Detect which cell encompasses the target text, then output its (x, y) center coordinate. 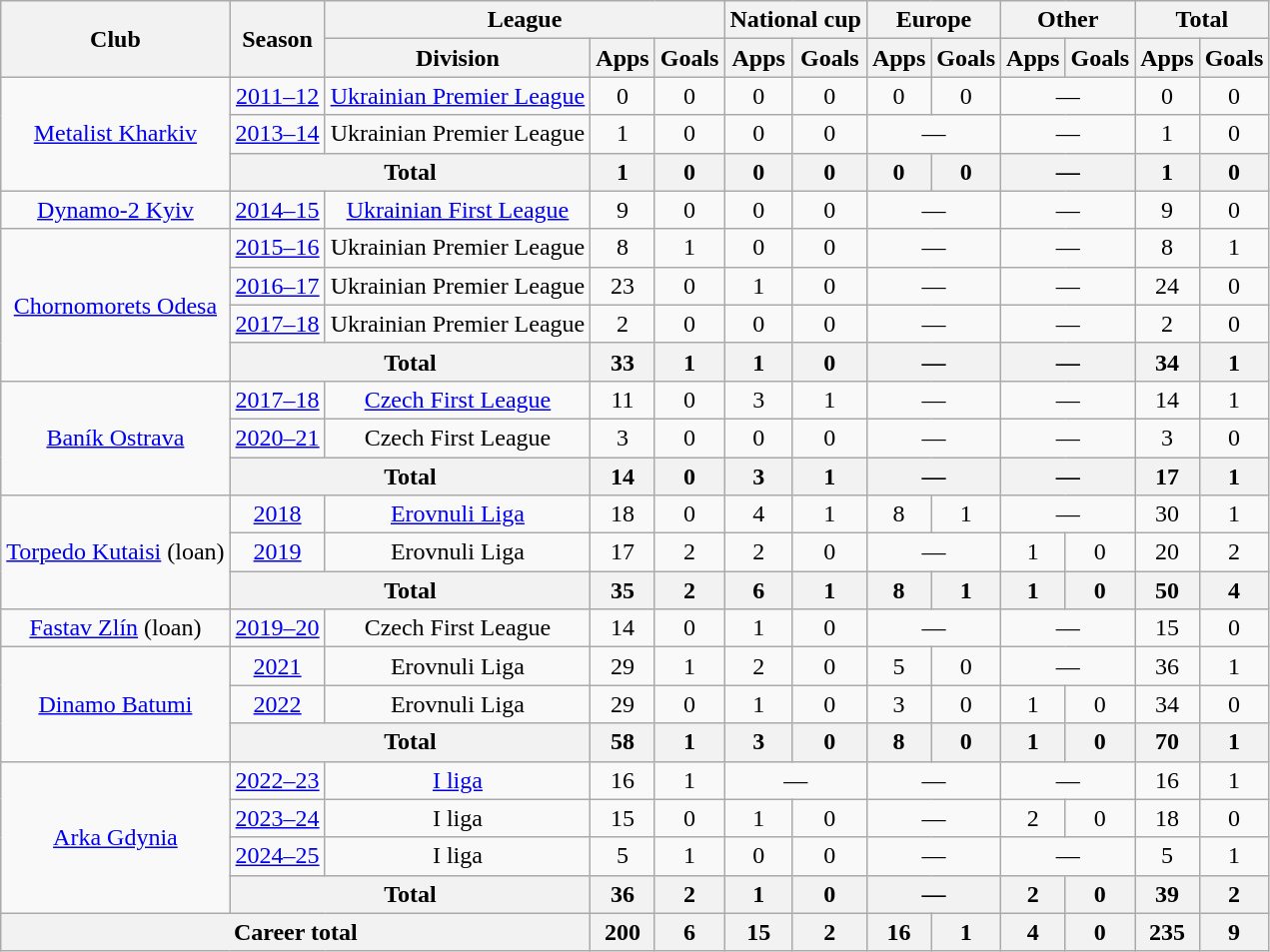
Metalist Kharkiv (116, 134)
Career total (296, 932)
Europe (933, 20)
League (525, 20)
2020–21 (278, 438)
Other (1068, 20)
Dinamo Batumi (116, 704)
Baník Ostrava (116, 438)
Club (116, 39)
2022–23 (278, 780)
200 (623, 932)
70 (1167, 742)
2015–16 (278, 248)
33 (623, 362)
30 (1167, 514)
39 (1167, 894)
235 (1167, 932)
2013–14 (278, 134)
2021 (278, 666)
2016–17 (278, 286)
50 (1167, 590)
2011–12 (278, 96)
Arka Gdynia (116, 837)
24 (1167, 286)
Dynamo-2 Kyiv (116, 210)
2019–20 (278, 628)
2014–15 (278, 210)
Division (458, 58)
2022 (278, 704)
Season (278, 39)
35 (623, 590)
2024–25 (278, 856)
2023–24 (278, 818)
2019 (278, 552)
Fastav Zlín (loan) (116, 628)
National cup (795, 20)
Chornomorets Odesa (116, 305)
11 (623, 400)
Ukrainian First League (458, 210)
Torpedo Kutaisi (loan) (116, 552)
20 (1167, 552)
58 (623, 742)
23 (623, 286)
2018 (278, 514)
